For the text-containing cell, return its midpoint in (x, y) coordinate format. 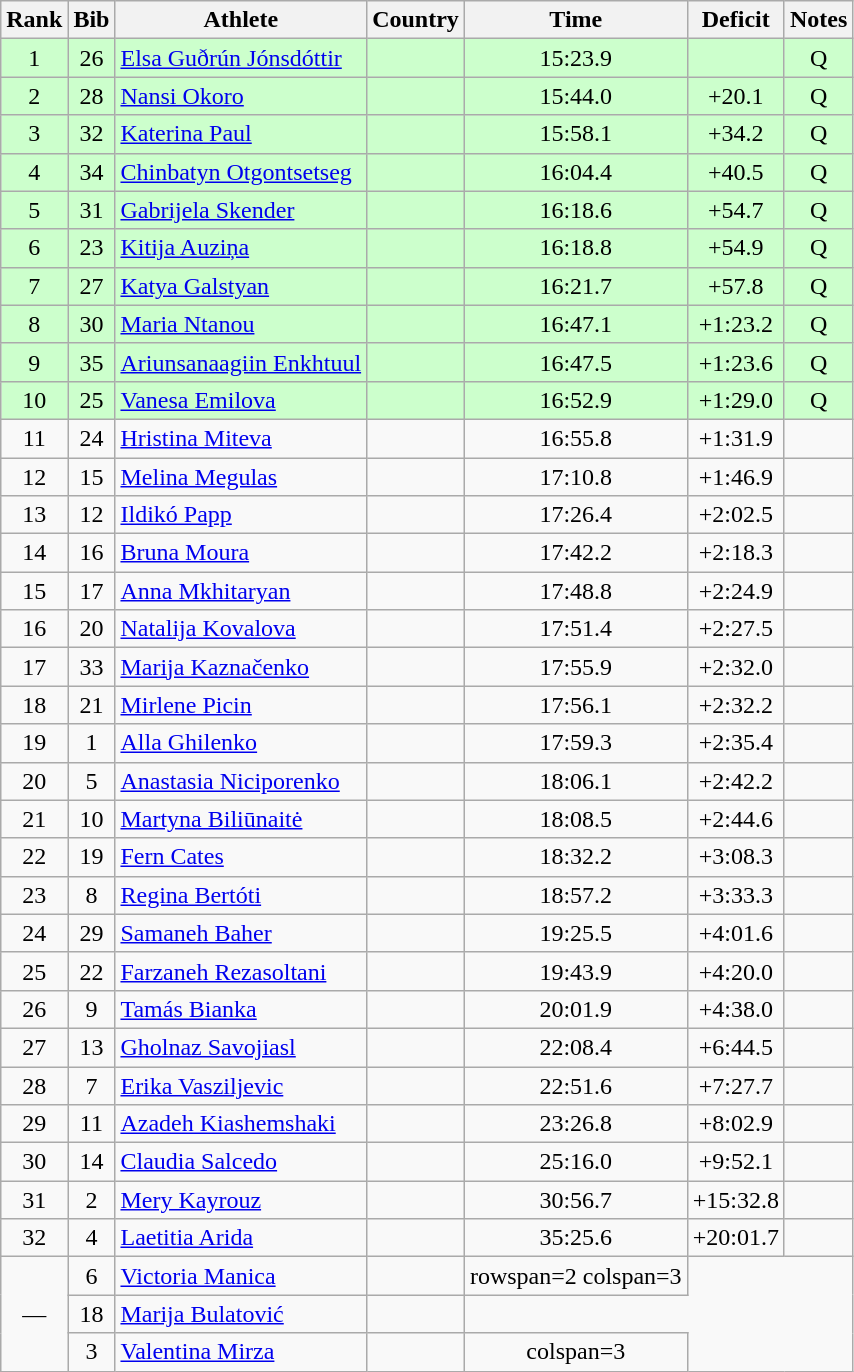
17:56.1 (576, 705)
Farzaneh Rezasoltani (241, 971)
Katya Galstyan (241, 286)
18:57.2 (576, 895)
+1:46.9 (736, 477)
+54.9 (736, 248)
33 (92, 667)
18:08.5 (576, 819)
Anna Mkhitaryan (241, 591)
Ariunsanaagiin Enkhtuul (241, 362)
+20.1 (736, 96)
+6:44.5 (736, 1047)
Elsa Guðrún Jónsdóttir (241, 58)
23:26.8 (576, 1124)
Vanesa Emilova (241, 400)
Regina Bertóti (241, 895)
+7:27.7 (736, 1085)
22:08.4 (576, 1047)
Hristina Miteva (241, 438)
Claudia Salcedo (241, 1162)
+2:27.5 (736, 629)
16:55.8 (576, 438)
18:32.2 (576, 857)
16:47.1 (576, 324)
+34.2 (736, 134)
Marija Bulatović (241, 1314)
35 (92, 362)
Laetitia Arida (241, 1238)
+2:18.3 (736, 553)
+2:32.2 (736, 705)
Azadeh Kiashemshaki (241, 1124)
19:25.5 (576, 933)
Gabrijela Skender (241, 210)
+2:35.4 (736, 743)
Anastasia Niciporenko (241, 781)
17:26.4 (576, 515)
Ildikó Papp (241, 515)
Deficit (736, 20)
16:18.8 (576, 248)
18:06.1 (576, 781)
Marija Kaznačenko (241, 667)
Katerina Paul (241, 134)
colspan=3 (576, 1352)
+20:01.7 (736, 1238)
17:51.4 (576, 629)
Erika Vasziljevic (241, 1085)
Alla Ghilenko (241, 743)
+2:44.6 (736, 819)
19:43.9 (576, 971)
Chinbatyn Otgontsetseg (241, 172)
17:48.8 (576, 591)
17:10.8 (576, 477)
17:42.2 (576, 553)
+54.7 (736, 210)
Athlete (241, 20)
+1:29.0 (736, 400)
+4:38.0 (736, 1009)
+4:20.0 (736, 971)
Victoria Manica (241, 1276)
+2:02.5 (736, 515)
Martyna Biliūnaitė (241, 819)
Samaneh Baher (241, 933)
22:51.6 (576, 1085)
+40.5 (736, 172)
16:18.6 (576, 210)
Kitija Auziņa (241, 248)
Valentina Mirza (241, 1352)
15:58.1 (576, 134)
35:25.6 (576, 1238)
Bib (92, 20)
15:23.9 (576, 58)
Time (576, 20)
+2:24.9 (736, 591)
+1:31.9 (736, 438)
Gholnaz Savojiasl (241, 1047)
17:59.3 (576, 743)
Rank (34, 20)
+1:23.6 (736, 362)
+2:42.2 (736, 781)
Bruna Moura (241, 553)
Maria Ntanou (241, 324)
+1:23.2 (736, 324)
+57.8 (736, 286)
Fern Cates (241, 857)
16:04.4 (576, 172)
17:55.9 (576, 667)
Mery Kayrouz (241, 1200)
— (34, 1314)
rowspan=2 colspan=3 (576, 1276)
16:52.9 (576, 400)
Melina Megulas (241, 477)
+3:33.3 (736, 895)
+8:02.9 (736, 1124)
Tamás Bianka (241, 1009)
34 (92, 172)
+4:01.6 (736, 933)
+9:52.1 (736, 1162)
+2:32.0 (736, 667)
+3:08.3 (736, 857)
Mirlene Picin (241, 705)
+15:32.8 (736, 1200)
25:16.0 (576, 1162)
Country (416, 20)
30:56.7 (576, 1200)
16:21.7 (576, 286)
Natalija Kovalova (241, 629)
15:44.0 (576, 96)
Nansi Okoro (241, 96)
20:01.9 (576, 1009)
16:47.5 (576, 362)
Notes (818, 20)
